Identify which cell holds the provided text, then report its [x, y] central coordinate. 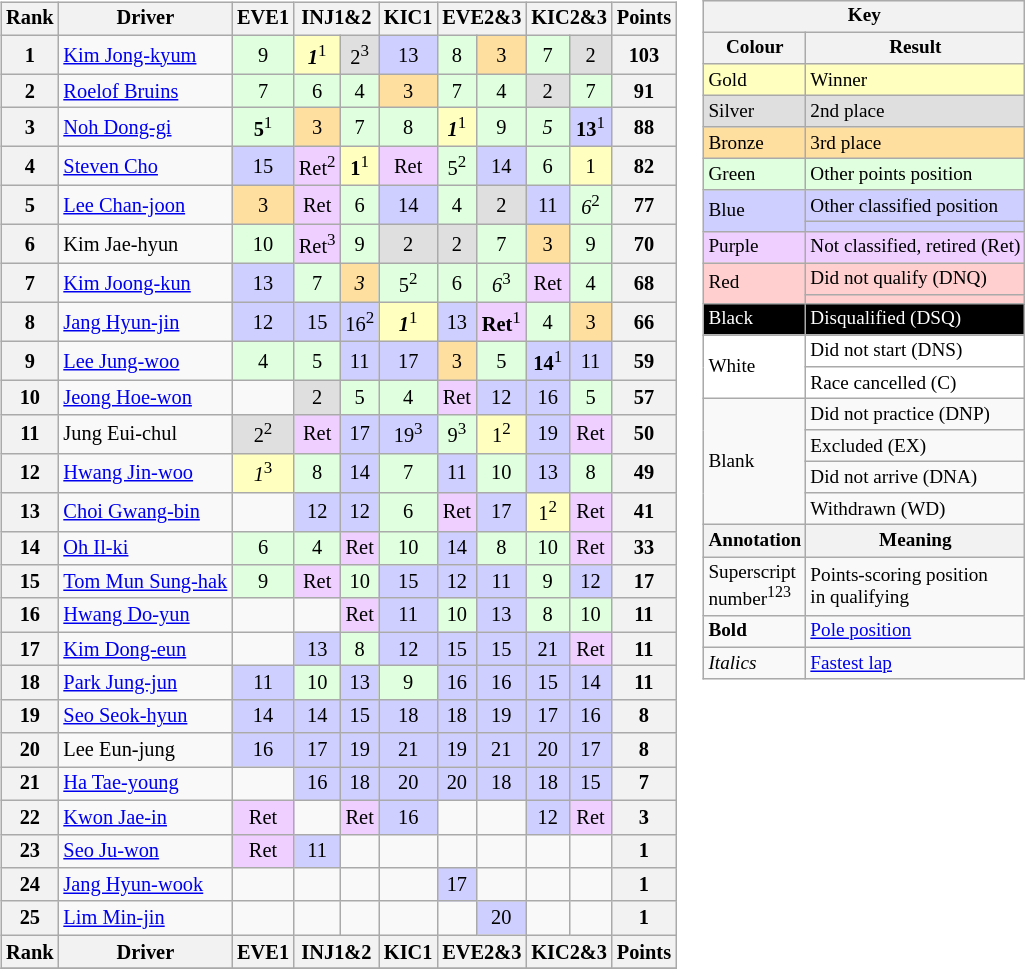
50 [644, 434]
Bold [755, 632]
Green [755, 175]
68 [644, 284]
Tom Mun Sung-hak [146, 582]
Fastest lap [916, 663]
Seo Seok-hyun [146, 716]
Did not practice (DNP) [916, 414]
103 [644, 54]
Jeong Hoe-won [146, 398]
Jang Hyun-jin [146, 322]
Black [755, 319]
Gold [755, 80]
Pole position [916, 632]
Ret2 [317, 166]
Other classified position [916, 206]
91 [644, 91]
Result [916, 48]
Did not arrive (DNA) [916, 478]
Ret3 [317, 244]
59 [644, 362]
Kwon Jae-in [146, 817]
66 [644, 322]
Jang Hyun-wook [146, 885]
Lee Chan-joon [146, 206]
Bronze [755, 143]
Lim Min-jin [146, 918]
Roelof Bruins [146, 91]
Excluded (EX) [916, 446]
Points-scoring positionin qualifying [916, 586]
Kim Jae-hyun [146, 244]
Italics [755, 663]
Seo Ju-won [146, 851]
Key [864, 16]
41 [644, 512]
White [755, 366]
Blue [755, 210]
88 [644, 128]
Withdrawn (WD) [916, 509]
Noh Dong-gi [146, 128]
162 [360, 322]
Winner [916, 80]
3rd place [916, 143]
Kim Jong-kyum [146, 54]
Other points position [916, 175]
Jung Eui-chul [146, 434]
Lee Jung-woo [146, 362]
2nd place [916, 111]
51 [263, 128]
49 [644, 472]
Lee Eun-jung [146, 750]
Meaning [916, 541]
62 [590, 206]
63 [501, 284]
Purple [755, 247]
Race cancelled (C) [916, 383]
Not classified, retired (Ret) [916, 247]
82 [644, 166]
141 [548, 362]
25 [30, 918]
57 [644, 398]
Superscriptnumber123 [755, 586]
Red [755, 284]
Did not qualify (DNQ) [916, 279]
Did not start (DNS) [916, 351]
Choi Gwang-bin [146, 512]
Ha Tae-young [146, 784]
77 [644, 206]
Kim Joong-kun [146, 284]
Steven Cho [146, 166]
Blank [755, 462]
Disqualified (DSQ) [916, 319]
70 [644, 244]
Silver [755, 111]
Park Jung-jun [146, 683]
Oh Il-ki [146, 548]
193 [408, 434]
93 [456, 434]
Hwang Do-yun [146, 615]
131 [590, 128]
Annotation [755, 541]
33 [644, 548]
Colour [755, 48]
Ret1 [501, 322]
Hwang Jin-woo [146, 472]
Kim Dong-eun [146, 649]
24 [30, 885]
